Detect which cell encompasses the target text, then output its (x, y) center coordinate. 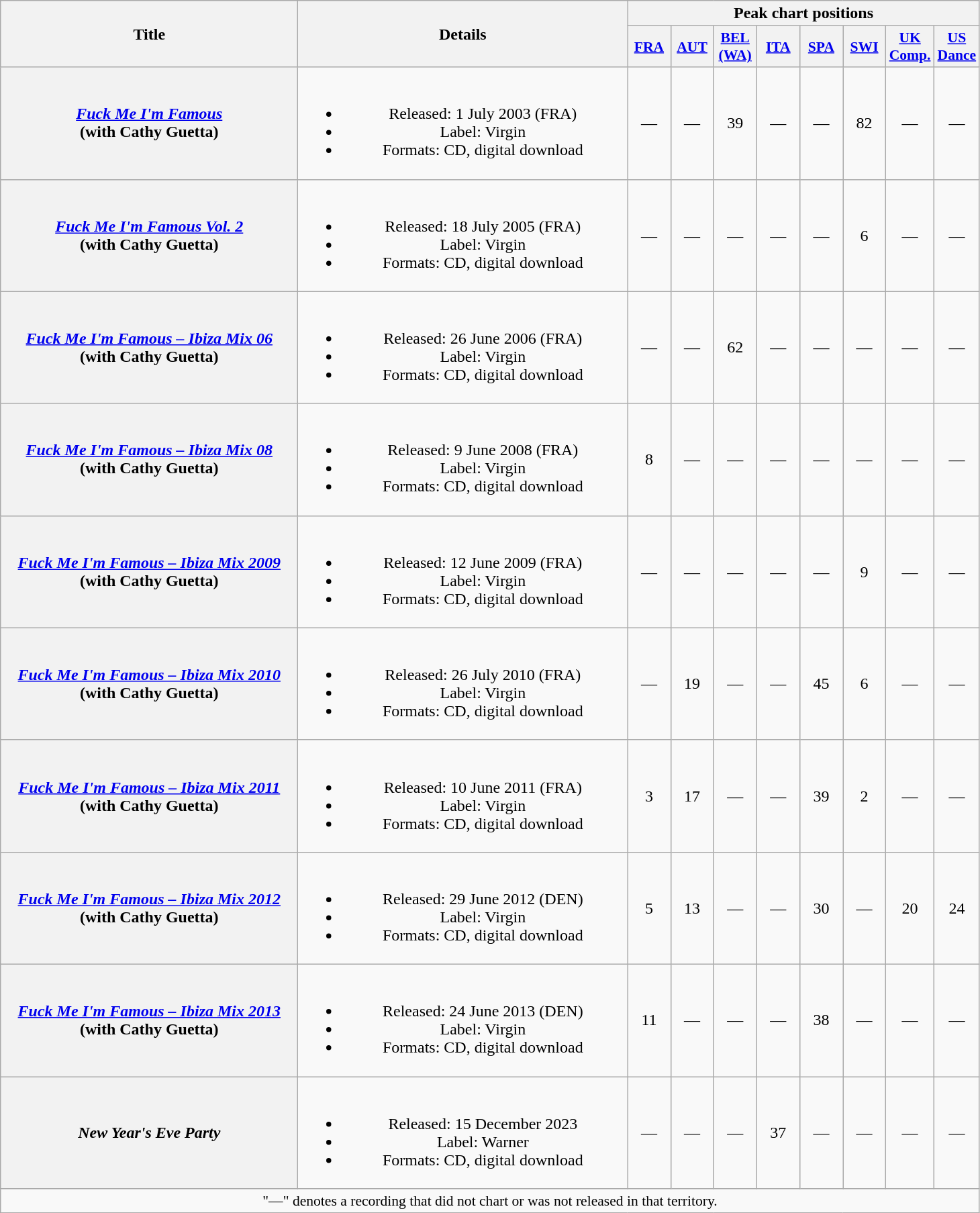
17 (692, 796)
ITA (778, 47)
2 (865, 796)
BEL(WA) (735, 47)
Released: 9 June 2008 (FRA)Label: VirginFormats: CD, digital download (463, 459)
Released: 12 June 2009 (FRA)Label: VirginFormats: CD, digital download (463, 572)
SWI (865, 47)
AUT (692, 47)
Peak chart positions (803, 13)
Fuck Me I'm Famous – Ibiza Mix 2009(with Cathy Guetta) (149, 572)
Fuck Me I'm Famous Vol. 2(with Cathy Guetta) (149, 235)
Released: 26 July 2010 (FRA)Label: VirginFormats: CD, digital download (463, 683)
SPA (821, 47)
Fuck Me I'm Famous – Ibiza Mix 2013(with Cathy Guetta) (149, 1020)
UK Comp. (910, 47)
13 (692, 908)
Released: 24 June 2013 (DEN)Label: VirginFormats: CD, digital download (463, 1020)
20 (910, 908)
Released: 15 December 2023Label: WarnerFormats: CD, digital download (463, 1133)
Released: 1 July 2003 (FRA)Label: VirginFormats: CD, digital download (463, 124)
5 (649, 908)
Fuck Me I'm Famous – Ibiza Mix 2011(with Cathy Guetta) (149, 796)
11 (649, 1020)
"—" denotes a recording that did not chart or was not released in that territory. (490, 1201)
30 (821, 908)
45 (821, 683)
USDance (957, 47)
Title (149, 34)
37 (778, 1133)
8 (649, 459)
Details (463, 34)
Fuck Me I'm Famous – Ibiza Mix 2012(with Cathy Guetta) (149, 908)
19 (692, 683)
Released: 29 June 2012 (DEN)Label: VirginFormats: CD, digital download (463, 908)
3 (649, 796)
Fuck Me I'm Famous – Ibiza Mix 06(with Cathy Guetta) (149, 348)
Fuck Me I'm Famous(with Cathy Guetta) (149, 124)
38 (821, 1020)
24 (957, 908)
Released: 10 June 2011 (FRA)Label: VirginFormats: CD, digital download (463, 796)
Fuck Me I'm Famous – Ibiza Mix 08(with Cathy Guetta) (149, 459)
9 (865, 572)
Released: 26 June 2006 (FRA)Label: VirginFormats: CD, digital download (463, 348)
New Year's Eve Party (149, 1133)
Released: 18 July 2005 (FRA)Label: VirginFormats: CD, digital download (463, 235)
62 (735, 348)
Fuck Me I'm Famous – Ibiza Mix 2010(with Cathy Guetta) (149, 683)
82 (865, 124)
FRA (649, 47)
